From the cell containing the given text, extract its center point as [x, y] coordinate. 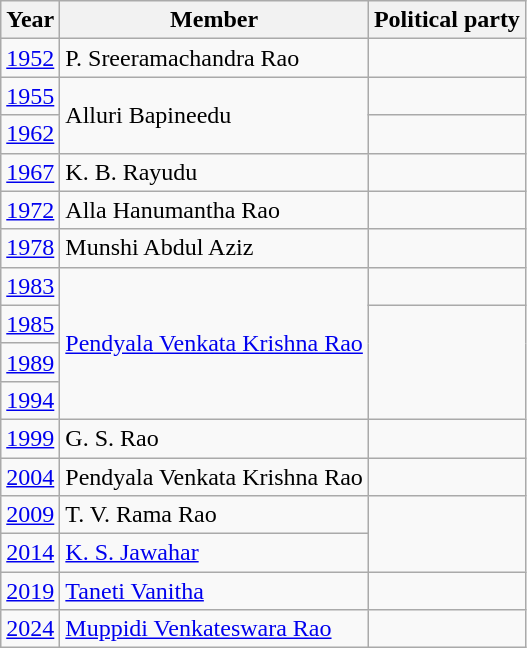
2009 [30, 515]
K. B. Rayudu [214, 172]
K. S. Jawahar [214, 553]
2014 [30, 553]
1955 [30, 96]
P. Sreeramachandra Rao [214, 58]
Taneti Vanitha [214, 591]
Political party [446, 20]
Member [214, 20]
1978 [30, 248]
1967 [30, 172]
Alluri Bapineedu [214, 115]
1985 [30, 324]
Munshi Abdul Aziz [214, 248]
1962 [30, 134]
1994 [30, 400]
Alla Hanumantha Rao [214, 210]
1999 [30, 438]
1983 [30, 286]
T. V. Rama Rao [214, 515]
2019 [30, 591]
G. S. Rao [214, 438]
1989 [30, 362]
1972 [30, 210]
2004 [30, 477]
Year [30, 20]
Muppidi Venkateswara Rao [214, 629]
1952 [30, 58]
2024 [30, 629]
